Pinpoint the cell where the given text exists, returning its (x, y) midpoint coordinate. 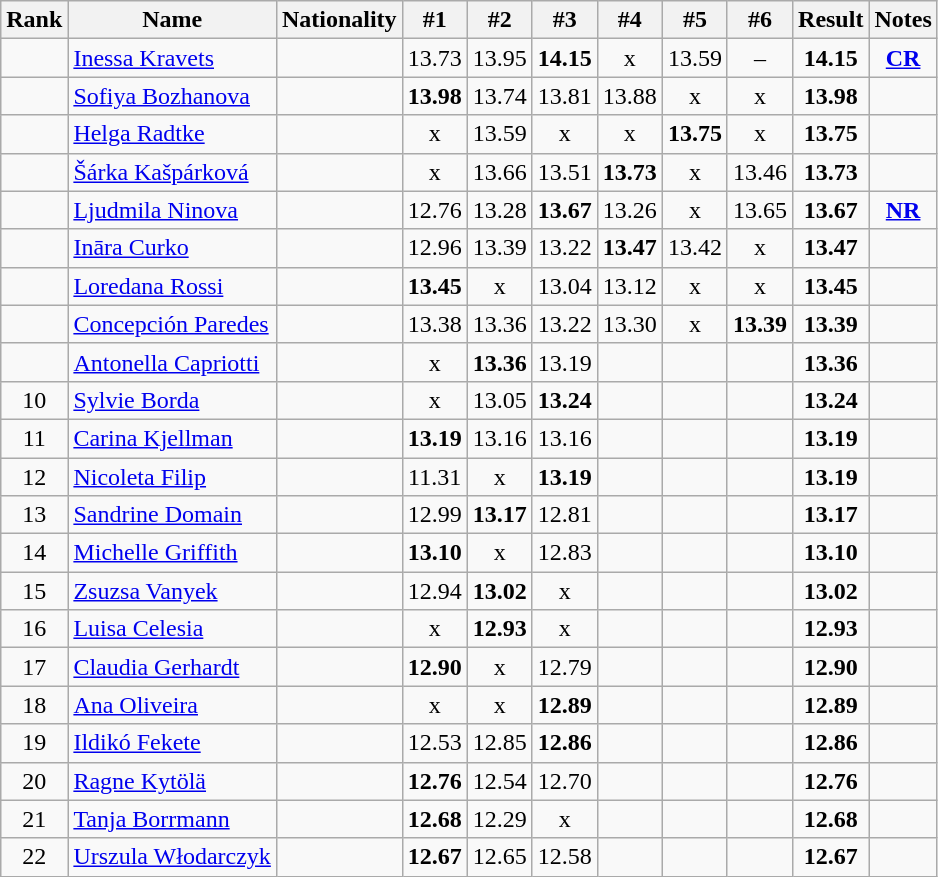
Sandrine Domain (172, 515)
22 (34, 857)
13.30 (630, 324)
Notes (903, 20)
Name (172, 20)
Carina Kjellman (172, 438)
Nationality (339, 20)
Result (831, 20)
12.96 (434, 248)
Ana Oliveira (172, 705)
10 (34, 400)
– (760, 58)
#6 (760, 20)
13.05 (500, 400)
11 (34, 438)
12.65 (500, 857)
12.70 (564, 781)
13.88 (630, 96)
Tanja Borrmann (172, 819)
#4 (630, 20)
13.51 (564, 172)
Nicoleta Filip (172, 477)
13.66 (500, 172)
#3 (564, 20)
Sylvie Borda (172, 400)
13.74 (500, 96)
Antonella Capriotti (172, 362)
20 (34, 781)
13.46 (760, 172)
13.26 (630, 210)
Claudia Gerhardt (172, 667)
12.54 (500, 781)
Urszula Włodarczyk (172, 857)
12.53 (434, 743)
13.81 (564, 96)
12.58 (564, 857)
13.12 (630, 286)
12.99 (434, 515)
#1 (434, 20)
13 (34, 515)
Luisa Celesia (172, 629)
Sofiya Bozhanova (172, 96)
16 (34, 629)
Inessa Kravets (172, 58)
13.95 (500, 58)
Loredana Rossi (172, 286)
12.85 (500, 743)
NR (903, 210)
Ildikó Fekete (172, 743)
21 (34, 819)
15 (34, 591)
18 (34, 705)
Michelle Griffith (172, 553)
CR (903, 58)
#5 (694, 20)
Helga Radtke (172, 134)
Ināra Curko (172, 248)
Rank (34, 20)
12 (34, 477)
13.28 (500, 210)
11.31 (434, 477)
12.94 (434, 591)
#2 (500, 20)
Šárka Kašpárková (172, 172)
12.29 (500, 819)
12.81 (564, 515)
12.79 (564, 667)
13.38 (434, 324)
13.04 (564, 286)
Zsuzsa Vanyek (172, 591)
12.83 (564, 553)
Concepción Paredes (172, 324)
19 (34, 743)
Ljudmila Ninova (172, 210)
14 (34, 553)
13.65 (760, 210)
17 (34, 667)
Ragne Kytölä (172, 781)
13.42 (694, 248)
